Capture the cell that displays the provided text and extract its [X, Y] central coordinate. 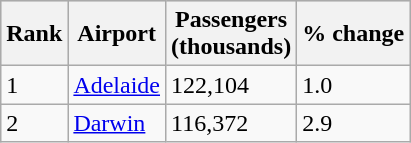
Adelaide [117, 85]
Passengers(thousands) [232, 34]
Rank [34, 34]
% change [354, 34]
122,104 [232, 85]
1 [34, 85]
Airport [117, 34]
1.0 [354, 85]
116,372 [232, 123]
2 [34, 123]
2.9 [354, 123]
Darwin [117, 123]
